Detect which cell encompasses the target text, then output its [X, Y] center coordinate. 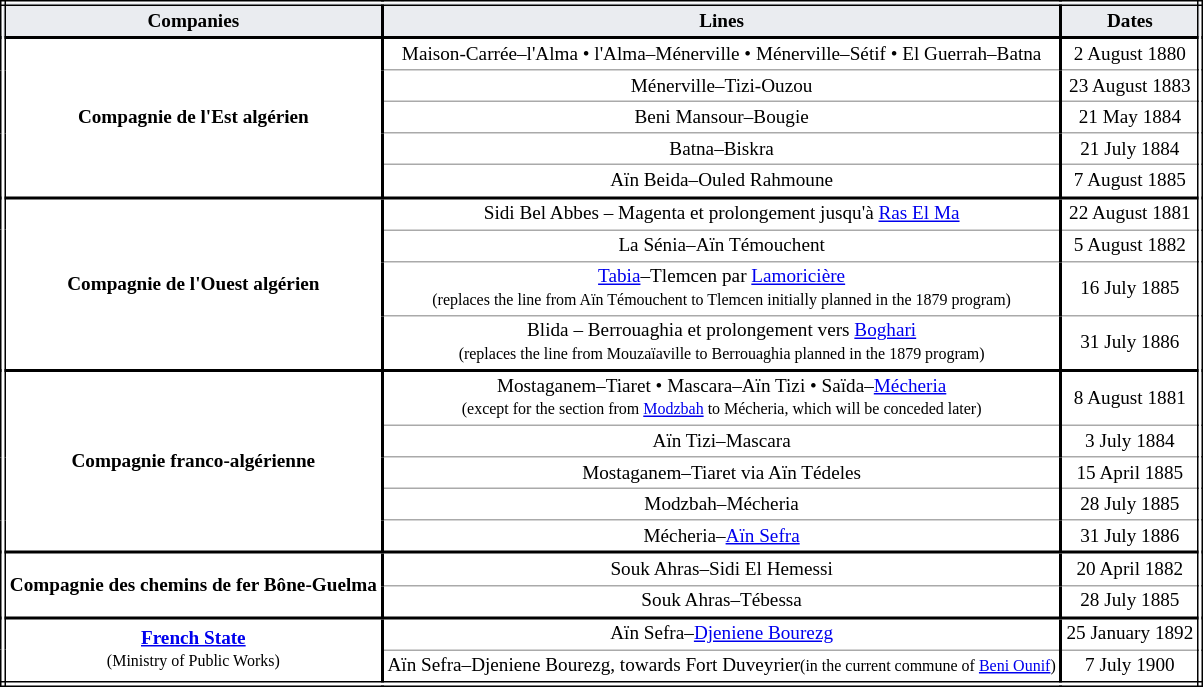
Ménerville–Tizi-Ouzou [722, 86]
15 April 1885 [1130, 473]
Batna–Biskra [722, 149]
Compagnie de l'Est algérien [192, 117]
Dates [1130, 20]
La Sénia–Aïn Témouchent [722, 246]
Compagnie de l'Ouest algérien [192, 284]
5 August 1882 [1130, 246]
Aïn Sefra–Djeniene Bourezg, towards Fort Duveyrier(in the current commune of Beni Ounif) [722, 667]
Tabia–Tlemcen par Lamoricière(replaces the line from Aïn Témouchent to Tlemcen initially planned in the 1879 program) [722, 288]
Mostaganem–Tiaret via Aïn Tédeles [722, 473]
20 April 1882 [1130, 568]
Mécheria–Aïn Sefra [722, 536]
Companies [192, 20]
French State(Ministry of Public Works) [192, 650]
Aïn Tizi–Mascara [722, 441]
21 May 1884 [1130, 117]
8 August 1881 [1130, 398]
Aïn Sefra–Djeniene Bourezg [722, 633]
7 July 1900 [1130, 667]
Sidi Bel Abbes – Magenta et prolongement jusqu'à Ras El Ma [722, 213]
7 August 1885 [1130, 181]
Maison-Carrée–l'Alma • l'Alma–Ménerville • Ménerville–Sétif • El Guerrah–Batna [722, 53]
16 July 1885 [1130, 288]
Beni Mansour–Bougie [722, 117]
Souk Ahras–Tébessa [722, 601]
22 August 1881 [1130, 213]
Mostaganem–Tiaret • Mascara–Aïn Tizi • Saïda–Mécheria(except for the section from Modzbah to Mécheria, which will be conceded later) [722, 398]
25 January 1892 [1130, 633]
Souk Ahras–Sidi El Hemessi [722, 568]
Aïn Beida–Ouled Rahmoune [722, 181]
Compagnie des chemins de fer Bône-Guelma [192, 584]
Modzbah–Mécheria [722, 504]
Lines [722, 20]
21 July 1884 [1130, 149]
Compagnie franco-algérienne [192, 461]
3 July 1884 [1130, 441]
2 August 1880 [1130, 53]
23 August 1883 [1130, 86]
Blida – Berrouaghia et prolongement vers Boghari(replaces the line from Mouzaïaville to Berrouaghia planned in the 1879 program) [722, 342]
